Return (X, Y) of the center of cell containing provided text 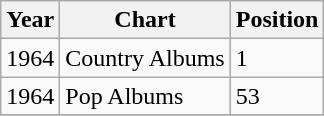
Year (30, 20)
Position (277, 20)
1 (277, 58)
Chart (145, 20)
Pop Albums (145, 96)
Country Albums (145, 58)
53 (277, 96)
